Scan for the cell matching the given text and deliver its (x, y) coordinate at center. 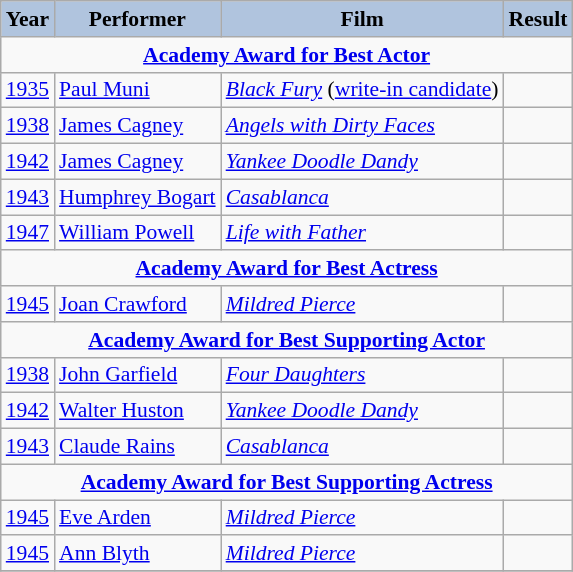
Walter Huston (138, 411)
Performer (138, 19)
1947 (28, 233)
Academy Award for Best Actress (287, 269)
Year (28, 19)
William Powell (138, 233)
Film (362, 19)
Humphrey Bogart (138, 197)
Angels with Dirty Faces (362, 126)
Ann Blyth (138, 554)
Claude Rains (138, 447)
Black Fury (write-in candidate) (362, 90)
Result (538, 19)
Academy Award for Best Actor (287, 55)
Academy Award for Best Supporting Actress (287, 482)
John Garfield (138, 375)
Paul Muni (138, 90)
Life with Father (362, 233)
Four Daughters (362, 375)
Academy Award for Best Supporting Actor (287, 340)
Joan Crawford (138, 304)
1935 (28, 90)
Eve Arden (138, 518)
